Detect which cell encompasses the target text, then output its [x, y] center coordinate. 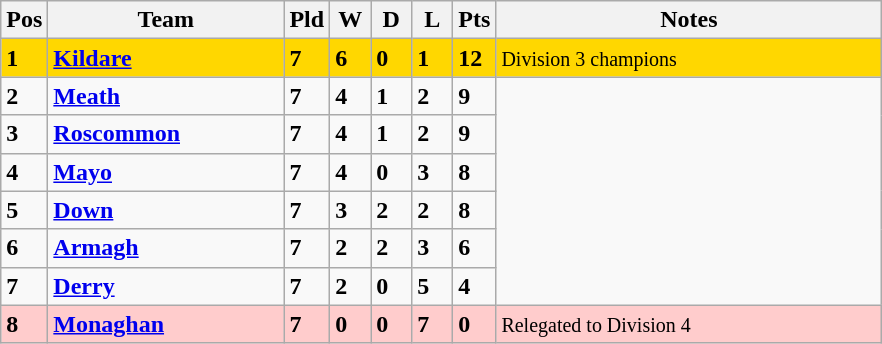
Roscommon [166, 134]
Notes [689, 20]
Kildare [166, 58]
Monaghan [166, 324]
Relegated to Division 4 [689, 324]
Mayo [166, 172]
Derry [166, 286]
Pts [474, 20]
Down [166, 210]
Pld [307, 20]
L [432, 20]
Armagh [166, 248]
W [350, 20]
D [392, 20]
Pos [24, 20]
Meath [166, 96]
Division 3 champions [689, 58]
12 [474, 58]
Team [166, 20]
